Extract the [X, Y] coordinate from the center of the cell holding the provided text.  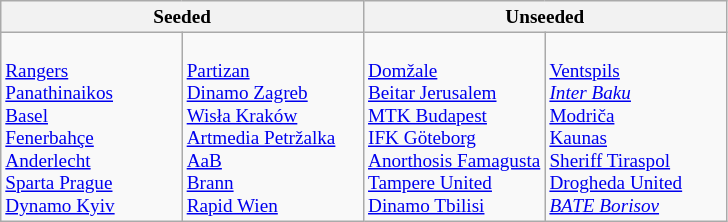
Unseeded [544, 17]
Seeded [182, 17]
Domžale Beitar Jerusalem MTK Budapest IFK Göteborg Anorthosis Famagusta Tampere United Dinamo Tbilisi [454, 126]
Partizan Dinamo Zagreb Wisła Kraków Artmedia Petržalka AaB Brann Rapid Wien [272, 126]
Rangers Panathinaikos Basel Fenerbahçe Anderlecht Sparta Prague Dynamo Kyiv [92, 126]
Ventspils Inter Baku Modriča Kaunas Sheriff Tiraspol Drogheda United BATE Borisov [636, 126]
